Search for the cell housing the specified text and yield its [x, y] center coordinate. 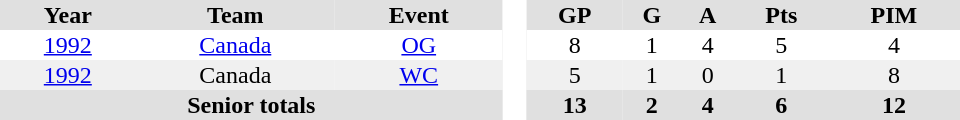
6 [782, 105]
Pts [782, 15]
2 [652, 105]
12 [894, 105]
Event [419, 15]
G [652, 15]
GP [574, 15]
Year [68, 15]
A [708, 15]
13 [574, 105]
0 [708, 75]
OG [419, 45]
PIM [894, 15]
WC [419, 75]
Senior totals [252, 105]
Team [236, 15]
